Detect which cell encompasses the target text, then output its [x, y] center coordinate. 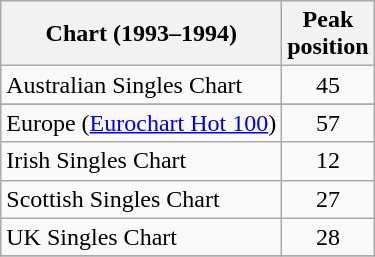
Europe (Eurochart Hot 100) [142, 123]
28 [328, 237]
Irish Singles Chart [142, 161]
27 [328, 199]
45 [328, 85]
57 [328, 123]
Peakposition [328, 34]
12 [328, 161]
Australian Singles Chart [142, 85]
Chart (1993–1994) [142, 34]
Scottish Singles Chart [142, 199]
UK Singles Chart [142, 237]
